Output the [x, y] coordinate of the center of the cell containing the given text.  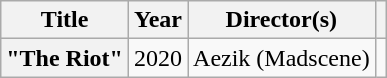
Aezik (Madscene) [282, 58]
Year [158, 20]
Director(s) [282, 20]
Title [65, 20]
"The Riot" [65, 58]
2020 [158, 58]
